Find where the given text appears and provide that cell's center as (x, y) coordinate. 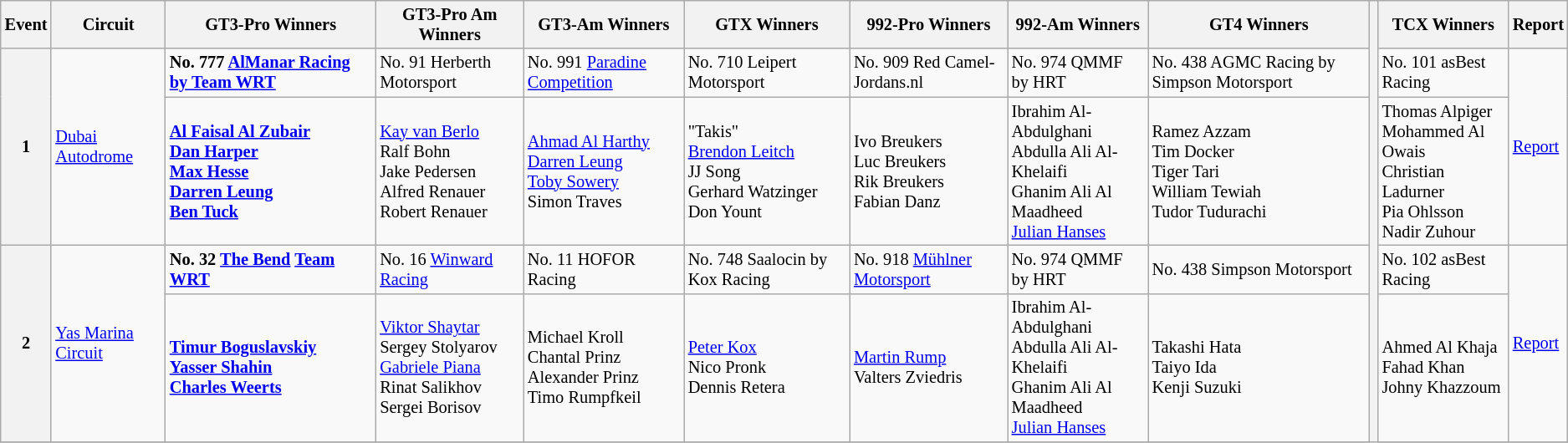
No. 91 Herberth Motorsport (450, 73)
Yas Marina Circuit (109, 343)
992-Pro Winners (928, 24)
Circuit (109, 24)
Takashi Hata Taiyo Ida Kenji Suzuki (1259, 368)
Ivo Breukers Luc Breukers Rik Breukers Fabian Danz (928, 171)
GT3-Am Winners (604, 24)
Michael Kroll Chantal Prinz Alexander Prinz Timo Rumpfkeil (604, 368)
No. 32 The Bend Team WRT (271, 269)
No. 777 AlManar Racing by Team WRT (271, 73)
No. 991 Paradine Competition (604, 73)
No. 909 Red Camel-Jordans.nl (928, 73)
GT3-Pro Am Winners (450, 24)
GT3-Pro Winners (271, 24)
Thomas Alpiger Mohammed Al Owais Christian Ladurner Pia Ohlsson Nadir Zuhour (1443, 171)
Ahmed Al Khaja Fahad Khan Johny Khazzoum (1443, 368)
Viktor Shaytar Sergey Stolyarov Gabriele Piana Rinat Salikhov Sergei Borisov (450, 368)
Ahmad Al Harthy Darren Leung Toby Sowery Simon Traves (604, 171)
No. 438 AGMC Racing by Simpson Motorsport (1259, 73)
No. 101 asBest Racing (1443, 73)
Dubai Autodrome (109, 147)
"Takis" Brendon Leitch JJ Song Gerhard Watzinger Don Yount (767, 171)
1 (27, 147)
No. 11 HOFOR Racing (604, 269)
Event (27, 24)
TCX Winners (1443, 24)
No. 438 Simpson Motorsport (1259, 269)
No. 16 Winward Racing (450, 269)
Al Faisal Al Zubair Dan Harper Max Hesse Darren Leung Ben Tuck (271, 171)
GT4 Winners (1259, 24)
Kay van Berlo Ralf Bohn Jake Pedersen Alfred Renauer Robert Renauer (450, 171)
No. 102 asBest Racing (1443, 269)
992-Am Winners (1078, 24)
Peter Kox Nico Pronk Dennis Retera (767, 368)
GTX Winners (767, 24)
Ramez Azzam Tim Docker Tiger Tari William Tewiah Tudor Tudurachi (1259, 171)
No. 710 Leipert Motorsport (767, 73)
No. 918 Mühlner Motorsport (928, 269)
Timur Boguslavskiy Yasser Shahin Charles Weerts (271, 368)
Martin Rump Valters Zviedris (928, 368)
No. 748 Saalocin by Kox Racing (767, 269)
2 (27, 343)
